Extract the (x, y) coordinate from the center of the cell holding the provided text.  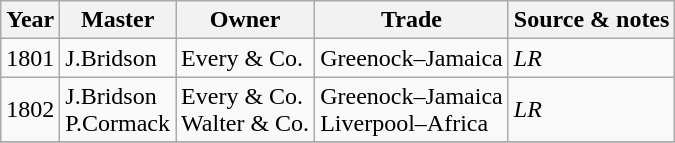
Owner (246, 20)
Year (30, 20)
J.BridsonP.Cormack (118, 110)
Source & notes (592, 20)
Greenock–Jamaica (412, 58)
Every & Co. (246, 58)
1802 (30, 110)
Trade (412, 20)
Greenock–JamaicaLiverpool–Africa (412, 110)
J.Bridson (118, 58)
Master (118, 20)
1801 (30, 58)
Every & Co.Walter & Co. (246, 110)
